Find where the given text appears and provide that cell's center as [X, Y] coordinate. 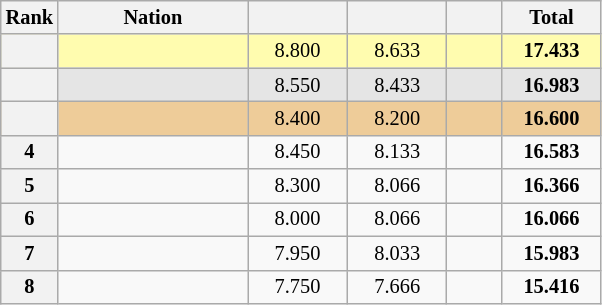
7.666 [397, 287]
8.300 [298, 186]
8.133 [397, 152]
8.033 [397, 253]
Rank [30, 17]
Total [552, 17]
7.750 [298, 287]
15.416 [552, 287]
16.583 [552, 152]
7 [30, 253]
8.433 [397, 85]
8.000 [298, 219]
16.983 [552, 85]
6 [30, 219]
7.950 [298, 253]
8.633 [397, 51]
8 [30, 287]
8.400 [298, 118]
4 [30, 152]
8.450 [298, 152]
16.066 [552, 219]
15.983 [552, 253]
8.200 [397, 118]
5 [30, 186]
8.550 [298, 85]
16.600 [552, 118]
16.366 [552, 186]
Nation [153, 17]
17.433 [552, 51]
8.800 [298, 51]
